Extract the [X, Y] coordinate from the center of the cell holding the provided text.  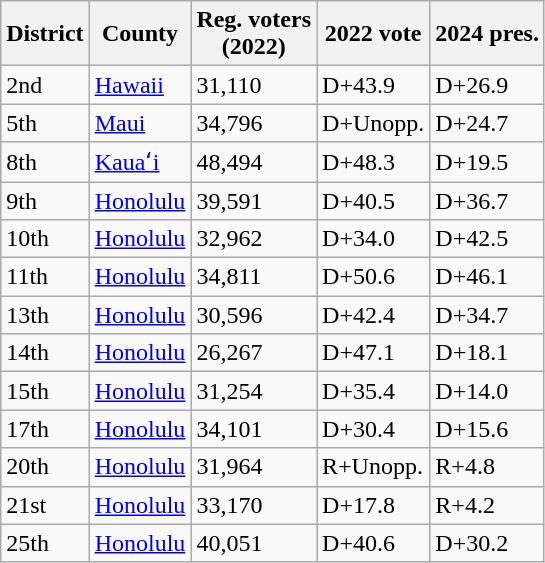
2022 vote [374, 34]
15th [45, 391]
31,110 [254, 85]
D+34.7 [488, 315]
14th [45, 353]
D+30.4 [374, 429]
25th [45, 543]
D+Unopp. [374, 123]
D+50.6 [374, 277]
34,811 [254, 277]
D+40.5 [374, 201]
20th [45, 467]
13th [45, 315]
D+18.1 [488, 353]
32,962 [254, 239]
Maui [140, 123]
D+42.5 [488, 239]
9th [45, 201]
D+35.4 [374, 391]
D+47.1 [374, 353]
D+30.2 [488, 543]
10th [45, 239]
D+19.5 [488, 162]
D+48.3 [374, 162]
D+14.0 [488, 391]
D+40.6 [374, 543]
39,591 [254, 201]
17th [45, 429]
33,170 [254, 505]
48,494 [254, 162]
8th [45, 162]
District [45, 34]
D+42.4 [374, 315]
D+24.7 [488, 123]
Kauaʻi [140, 162]
R+4.2 [488, 505]
D+34.0 [374, 239]
34,796 [254, 123]
31,964 [254, 467]
2nd [45, 85]
11th [45, 277]
R+Unopp. [374, 467]
D+15.6 [488, 429]
2024 pres. [488, 34]
21st [45, 505]
34,101 [254, 429]
D+46.1 [488, 277]
R+4.8 [488, 467]
31,254 [254, 391]
Reg. voters(2022) [254, 34]
D+26.9 [488, 85]
Hawaii [140, 85]
D+36.7 [488, 201]
26,267 [254, 353]
5th [45, 123]
30,596 [254, 315]
D+17.8 [374, 505]
D+43.9 [374, 85]
40,051 [254, 543]
County [140, 34]
